Detect which cell encompasses the target text, then output its (X, Y) center coordinate. 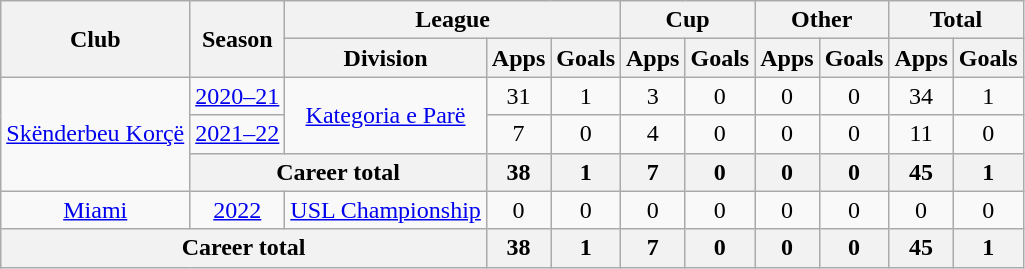
League (453, 20)
Miami (96, 210)
2020–21 (238, 96)
2022 (238, 210)
34 (921, 96)
Other (822, 20)
11 (921, 134)
Total (956, 20)
3 (653, 96)
Skënderbeu Korçë (96, 134)
Division (386, 58)
Cup (688, 20)
Kategoria e Parë (386, 115)
4 (653, 134)
31 (518, 96)
USL Championship (386, 210)
2021–22 (238, 134)
Club (96, 39)
Season (238, 39)
